Find where the given text appears and provide that cell's center as (X, Y) coordinate. 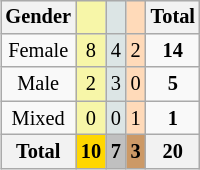
Gender (38, 17)
Mixed (38, 118)
4 (116, 51)
20 (173, 152)
8 (91, 51)
10 (91, 152)
Male (38, 84)
7 (116, 152)
Female (38, 51)
14 (173, 51)
5 (173, 84)
